Search for the cell housing the specified text and yield its (x, y) center coordinate. 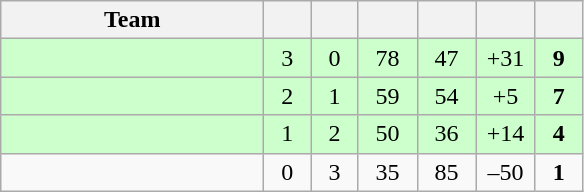
+14 (506, 134)
Team (132, 20)
+31 (506, 58)
9 (558, 58)
78 (388, 58)
–50 (506, 172)
47 (446, 58)
59 (388, 96)
4 (558, 134)
7 (558, 96)
35 (388, 172)
85 (446, 172)
36 (446, 134)
54 (446, 96)
50 (388, 134)
+5 (506, 96)
